Capture the cell that displays the provided text and extract its [x, y] central coordinate. 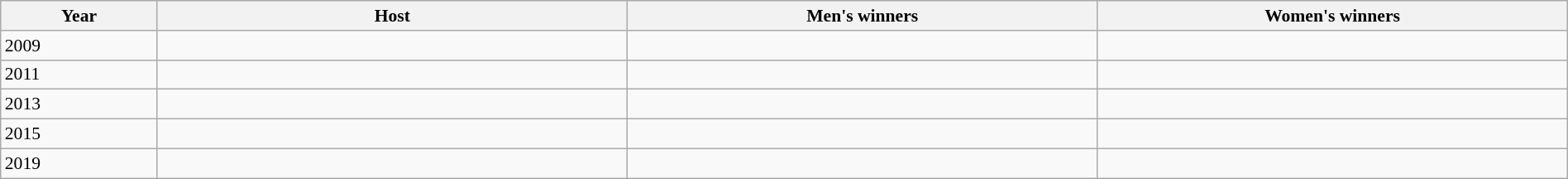
Men's winners [863, 16]
Women's winners [1332, 16]
2013 [79, 104]
2011 [79, 75]
2009 [79, 46]
Year [79, 16]
2015 [79, 134]
Host [392, 16]
2019 [79, 163]
